Provide the (x, y) coordinate of the cell's center where the given text is located.  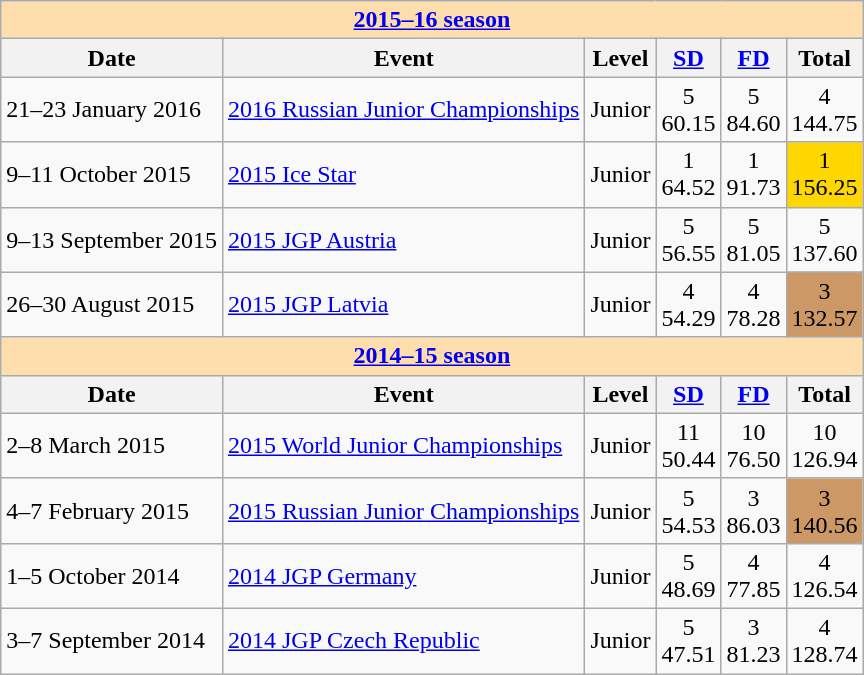
10 126.94 (824, 446)
2015 JGP Austria (403, 240)
5 47.51 (688, 640)
1 64.52 (688, 174)
4 54.29 (688, 304)
9–11 October 2015 (112, 174)
2015 Ice Star (403, 174)
2–8 March 2015 (112, 446)
21–23 January 2016 (112, 110)
4 128.74 (824, 640)
2014–15 season (432, 356)
4–7 February 2015 (112, 510)
9–13 September 2015 (112, 240)
1–5 October 2014 (112, 576)
3–7 September 2014 (112, 640)
4 144.75 (824, 110)
2016 Russian Junior Championships (403, 110)
2014 JGP Czech Republic (403, 640)
3 140.56 (824, 510)
2014 JGP Germany (403, 576)
3 81.23 (754, 640)
5 54.53 (688, 510)
4 126.54 (824, 576)
5 81.05 (754, 240)
5 48.69 (688, 576)
2015–16 season (432, 20)
2015 Russian Junior Championships (403, 510)
2015 JGP Latvia (403, 304)
4 77.85 (754, 576)
1 156.25 (824, 174)
26–30 August 2015 (112, 304)
5 60.15 (688, 110)
10 76.50 (754, 446)
3 86.03 (754, 510)
1 91.73 (754, 174)
3 132.57 (824, 304)
11 50.44 (688, 446)
5 84.60 (754, 110)
2015 World Junior Championships (403, 446)
4 78.28 (754, 304)
5 137.60 (824, 240)
5 56.55 (688, 240)
